From the cell containing the given text, extract its center point as (x, y) coordinate. 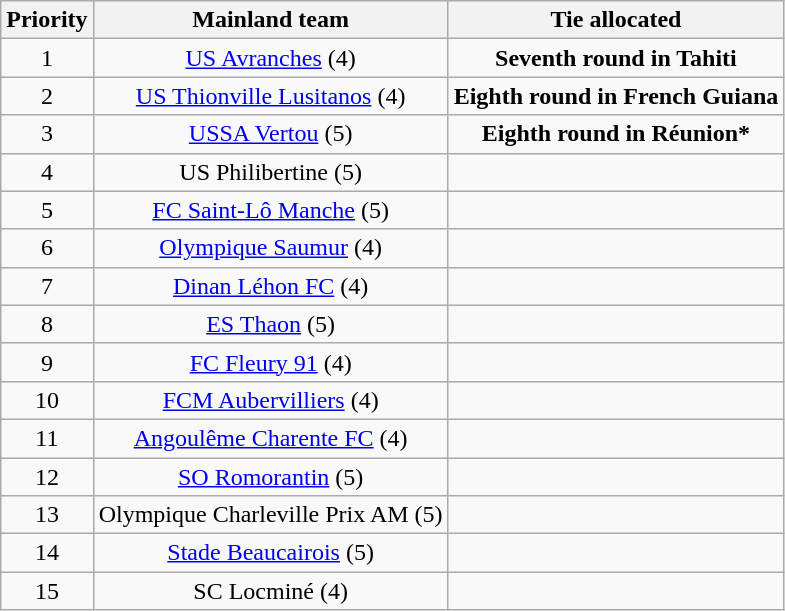
Eighth round in Réunion* (616, 134)
Tie allocated (616, 20)
Eighth round in French Guiana (616, 96)
5 (47, 210)
FCM Aubervilliers (4) (270, 400)
15 (47, 591)
ES Thaon (5) (270, 324)
US Avranches (4) (270, 58)
FC Fleury 91 (4) (270, 362)
8 (47, 324)
9 (47, 362)
6 (47, 248)
SO Romorantin (5) (270, 477)
2 (47, 96)
Dinan Léhon FC (4) (270, 286)
Stade Beaucairois (5) (270, 553)
Priority (47, 20)
3 (47, 134)
12 (47, 477)
Olympique Charleville Prix AM (5) (270, 515)
FC Saint-Lô Manche (5) (270, 210)
Olympique Saumur (4) (270, 248)
11 (47, 438)
Angoulême Charente FC (4) (270, 438)
1 (47, 58)
SC Locminé (4) (270, 591)
US Philibertine (5) (270, 172)
10 (47, 400)
13 (47, 515)
US Thionville Lusitanos (4) (270, 96)
USSA Vertou (5) (270, 134)
Seventh round in Tahiti (616, 58)
4 (47, 172)
7 (47, 286)
14 (47, 553)
Mainland team (270, 20)
